Scan for the cell matching the given text and deliver its (X, Y) coordinate at center. 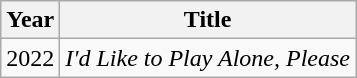
I'd Like to Play Alone, Please (208, 58)
Title (208, 20)
2022 (30, 58)
Year (30, 20)
